Return the [X, Y] coordinate for the center point of the cell that contains the specified text.  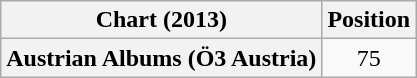
Position [369, 20]
75 [369, 58]
Austrian Albums (Ö3 Austria) [162, 58]
Chart (2013) [162, 20]
